Provide the (x, y) coordinate of the cell's center where the given text is located.  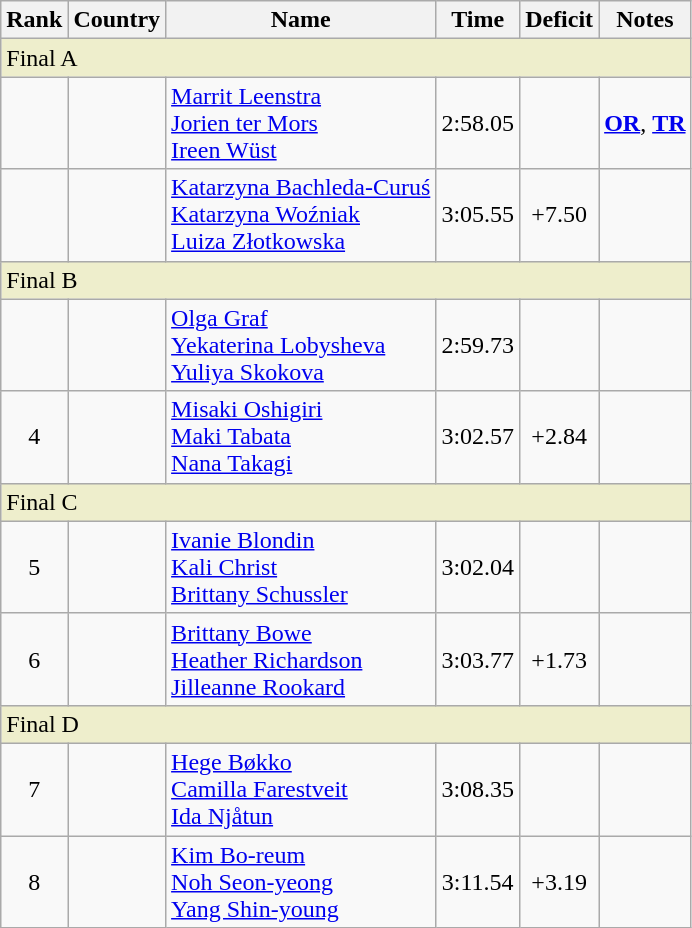
8 (34, 882)
4 (34, 437)
Country (117, 20)
Hege BøkkoCamilla FarestveitIda Njåtun (301, 789)
Name (301, 20)
3:05.55 (478, 215)
3:03.77 (478, 659)
3:02.04 (478, 567)
Final C (346, 502)
Olga GrafYekaterina LobyshevaYuliya Skokova (301, 345)
2:59.73 (478, 345)
3:02.57 (478, 437)
Misaki OshigiriMaki TabataNana Takagi (301, 437)
Brittany BoweHeather RichardsonJilleanne Rookard (301, 659)
Rank (34, 20)
3:08.35 (478, 789)
+7.50 (560, 215)
OR, TR (645, 123)
Deficit (560, 20)
Kim Bo-reumNoh Seon-yeongYang Shin-young (301, 882)
Final D (346, 724)
Final B (346, 280)
Katarzyna Bachleda-CuruśKatarzyna Woźniak Luiza Złotkowska (301, 215)
6 (34, 659)
3:11.54 (478, 882)
5 (34, 567)
+1.73 (560, 659)
2:58.05 (478, 123)
+3.19 (560, 882)
Time (478, 20)
Ivanie BlondinKali ChristBrittany Schussler (301, 567)
7 (34, 789)
+2.84 (560, 437)
Final A (346, 58)
Marrit LeenstraJorien ter MorsIreen Wüst (301, 123)
Notes (645, 20)
